Capture the cell that displays the provided text and extract its (X, Y) central coordinate. 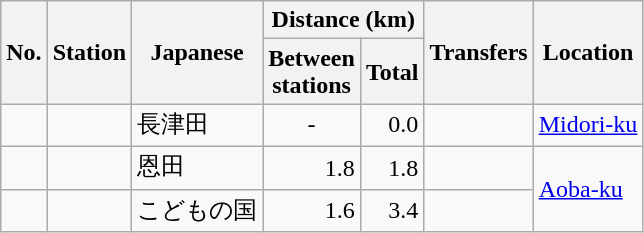
Midori-ku (588, 126)
Transfers (478, 52)
こどもの国 (198, 210)
0.0 (392, 126)
Location (588, 52)
Station (89, 52)
Distance (km) (344, 20)
No. (24, 52)
3.4 (392, 210)
1.6 (312, 210)
Total (392, 72)
- (312, 126)
恩田 (198, 168)
長津田 (198, 126)
Japanese (198, 52)
Betweenstations (312, 72)
Aoba-ku (588, 188)
